Identify which cell holds the provided text, then report its [x, y] central coordinate. 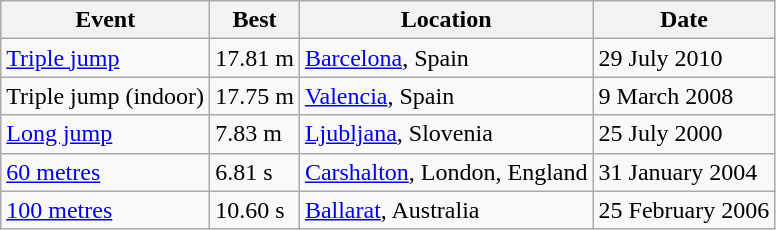
Valencia, Spain [446, 96]
Long jump [106, 134]
Ballarat, Australia [446, 210]
31 January 2004 [684, 172]
17.75 m [255, 96]
Ljubljana, Slovenia [446, 134]
25 July 2000 [684, 134]
7.83 m [255, 134]
Triple jump (indoor) [106, 96]
9 March 2008 [684, 96]
Triple jump [106, 58]
Best [255, 20]
17.81 m [255, 58]
60 metres [106, 172]
Carshalton, London, England [446, 172]
Event [106, 20]
100 metres [106, 210]
Barcelona, Spain [446, 58]
29 July 2010 [684, 58]
10.60 s [255, 210]
25 February 2006 [684, 210]
6.81 s [255, 172]
Date [684, 20]
Location [446, 20]
